Determine the (X, Y) coordinate at the center of the cell enclosing the given text.  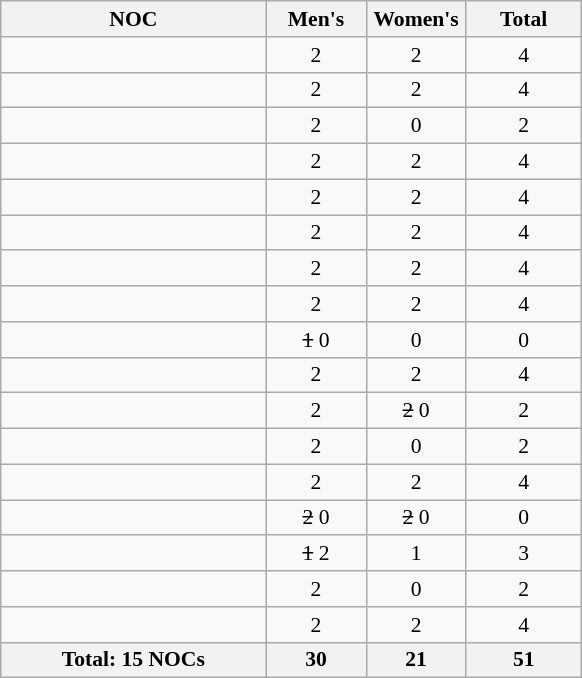
51 (524, 660)
Men's (316, 19)
1 0 (316, 340)
3 (524, 554)
Total: 15 NOCs (134, 660)
NOC (134, 19)
30 (316, 660)
21 (416, 660)
1 (416, 554)
1 2 (316, 554)
Total (524, 19)
Women's (416, 19)
